Extract the [X, Y] coordinate from the center of the cell holding the provided text.  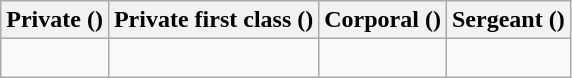
Corporal () [383, 20]
Private first class () [213, 20]
Private () [55, 20]
Sergeant () [508, 20]
